From the cell containing the given text, extract its center point as (x, y) coordinate. 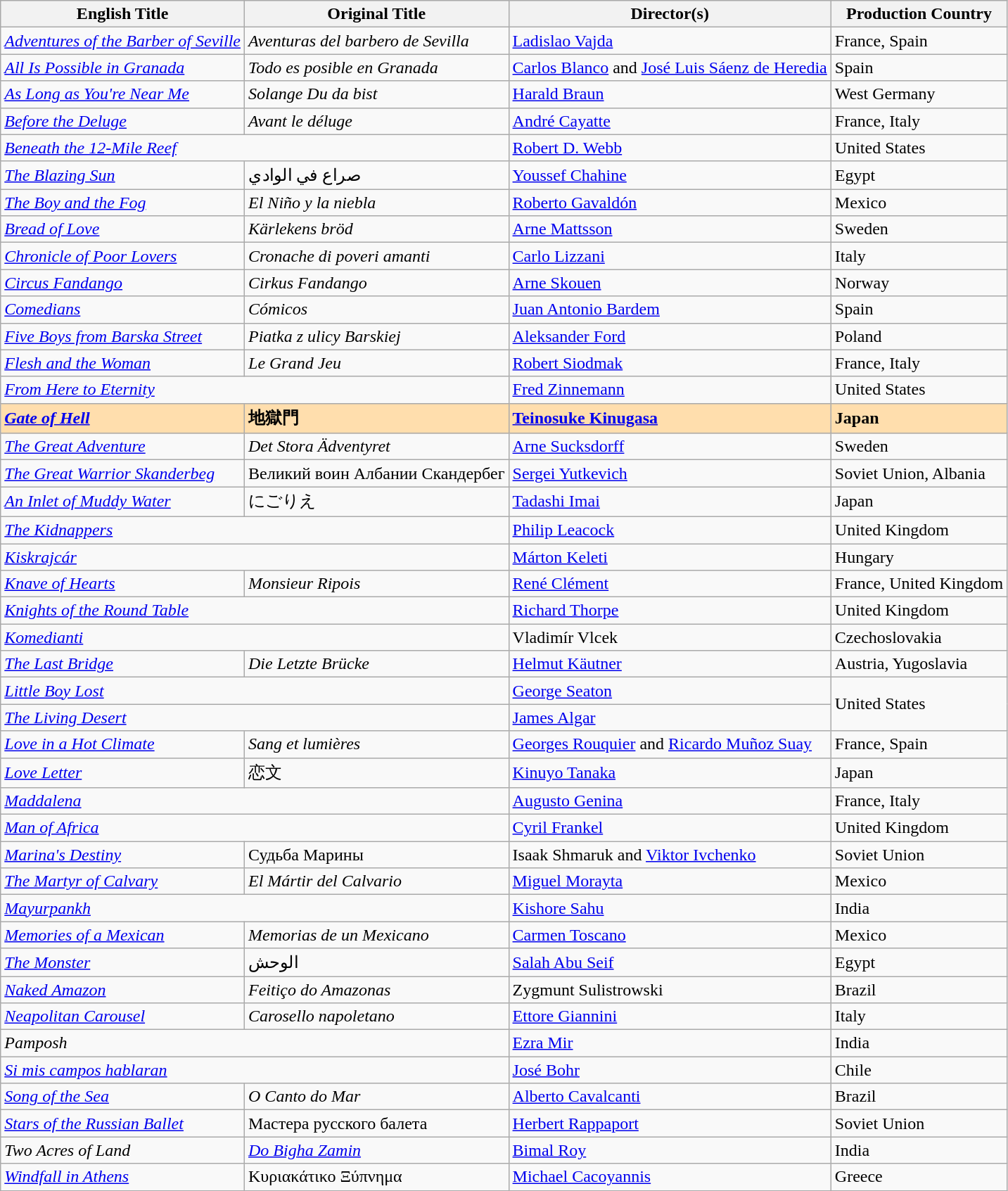
Arne Skouen (670, 283)
Robert Siodmak (670, 363)
Austria, Yugoslavia (919, 664)
Juan Antonio Bardem (670, 310)
El Mártir del Calvario (377, 881)
Carmen Toscano (670, 935)
Teinosuke Kinugasa (670, 418)
Harald Braun (670, 94)
Stars of the Russian Ballet (122, 1123)
George Seaton (670, 691)
Pamposh (255, 1043)
Georges Rouquier and Ricardo Muñoz Suay (670, 744)
Si mis campos hablaran (255, 1070)
Solange Du da bist (377, 94)
Comedians (122, 310)
Augusto Genina (670, 801)
Κυριακάτικο Ξύπνημα (377, 1177)
Two Acres of Land (122, 1150)
Windfall in Athens (122, 1177)
As Long as You're Near Me (122, 94)
Arne Sucksdorff (670, 447)
Ettore Giannini (670, 1017)
Sergei Yutkevich (670, 473)
Isaak Shmaruk and Viktor Ivchenko (670, 855)
Helmut Käutner (670, 664)
Original Title (377, 14)
地獄門 (377, 418)
Kinuyo Tanaka (670, 772)
Ladislao Vajda (670, 41)
Philip Leacock (670, 530)
Arne Mattsson (670, 229)
Production Country (919, 14)
Love in a Hot Climate (122, 744)
الوحش (377, 962)
Gate of Hell (122, 418)
Mayurpankh (255, 908)
Love Letter (122, 772)
صراع في الوادي (377, 175)
The Great Warrior Skanderbeg (122, 473)
Cyril Frankel (670, 828)
Судьба Марины (377, 855)
The Kidnappers (255, 530)
Aventuras del barbero de Sevilla (377, 41)
Hungary (919, 556)
Czechoslovakia (919, 637)
Komedianti (255, 637)
Cronache di poveri amanti (377, 256)
Zygmunt Sulistrowski (670, 990)
Michael Cacoyannis (670, 1177)
Beneath the 12-Mile Reef (255, 148)
Youssef Chahine (670, 175)
Roberto Gavaldón (670, 203)
Alberto Cavalcanti (670, 1097)
Greece (919, 1177)
Poland (919, 336)
Five Boys from Barska Street (122, 336)
Salah Abu Seif (670, 962)
James Algar (670, 718)
Le Grand Jeu (377, 363)
Richard Thorpe (670, 611)
Todo es posible en Granada (377, 68)
Мастера русского балета (377, 1123)
Knights of the Round Table (255, 611)
Carlos Blanco and José Luis Sáenz de Heredia (670, 68)
Die Letzte Brücke (377, 664)
Великий воин Албании Скандербег (377, 473)
Bread of Love (122, 229)
André Cayatte (670, 121)
Cómicos (377, 310)
にごりえ (377, 502)
Director(s) (670, 14)
The Living Desert (255, 718)
All Is Possible in Granada (122, 68)
Vladimír Vlcek (670, 637)
O Canto do Mar (377, 1097)
The Monster (122, 962)
Det Stora Ädventyret (377, 447)
Flesh and the Woman (122, 363)
The Martyr of Calvary (122, 881)
Feitiço do Amazonas (377, 990)
Kiskrajcár (255, 556)
Song of the Sea (122, 1097)
Kishore Sahu (670, 908)
Maddalena (255, 801)
Do Bigha Zamin (377, 1150)
The Blazing Sun (122, 175)
English Title (122, 14)
Carosello napoletano (377, 1017)
Chronicle of Poor Lovers (122, 256)
Sang et lumières (377, 744)
Kärlekens bröd (377, 229)
Avant le déluge (377, 121)
Marina's Destiny (122, 855)
Naked Amazon (122, 990)
Before the Deluge (122, 121)
From Here to Eternity (255, 390)
Circus Fandango (122, 283)
Carlo Lizzani (670, 256)
Adventures of the Barber of Seville (122, 41)
The Great Adventure (122, 447)
Márton Keleti (670, 556)
Man of Africa (255, 828)
Ezra Mir (670, 1043)
Memorias de un Mexicano (377, 935)
El Niño y la niebla (377, 203)
Fred Zinnemann (670, 390)
Monsieur Ripois (377, 584)
France, United Kingdom (919, 584)
An Inlet of Muddy Water (122, 502)
Knave of Hearts (122, 584)
José Bohr (670, 1070)
Aleksander Ford (670, 336)
Herbert Rappaport (670, 1123)
Piatka z ulicy Barskiej (377, 336)
Bimal Roy (670, 1150)
The Boy and the Fog (122, 203)
Neapolitan Carousel (122, 1017)
The Last Bridge (122, 664)
Tadashi Imai (670, 502)
Chile (919, 1070)
Robert D. Webb (670, 148)
West Germany (919, 94)
Memories of a Mexican (122, 935)
Norway (919, 283)
恋文 (377, 772)
Soviet Union, Albania (919, 473)
Little Boy Lost (255, 691)
Cirkus Fandango (377, 283)
René Clément (670, 584)
Miguel Morayta (670, 881)
